For the text-containing cell, return its midpoint in [x, y] coordinate format. 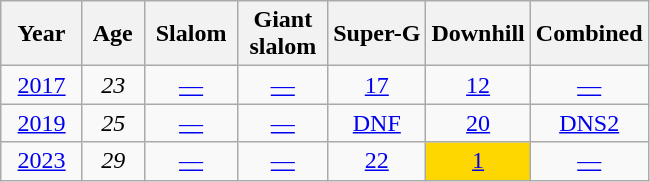
Slalom [191, 34]
Age [113, 34]
22 [377, 161]
1 [478, 161]
23 [113, 85]
DNS2 [589, 123]
25 [113, 123]
29 [113, 161]
Year [42, 34]
20 [478, 123]
12 [478, 85]
2017 [42, 85]
DNF [377, 123]
2023 [42, 161]
Super-G [377, 34]
Combined [589, 34]
Giant slalom [283, 34]
Downhill [478, 34]
17 [377, 85]
2019 [42, 123]
